Search for the cell housing the specified text and yield its (X, Y) center coordinate. 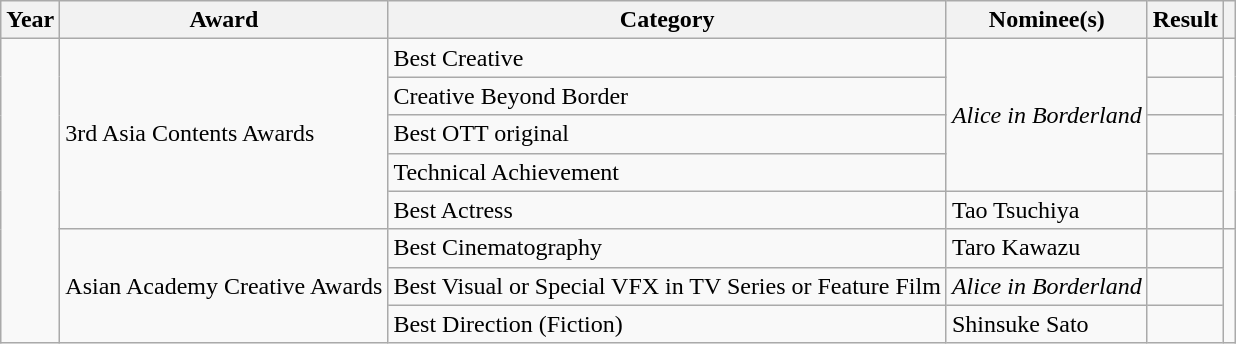
Result (1185, 20)
Shinsuke Sato (1046, 324)
Creative Beyond Border (667, 96)
Category (667, 20)
Tao Tsuchiya (1046, 210)
Best Cinematography (667, 248)
Award (224, 20)
Year (30, 20)
Best OTT original (667, 134)
Best Direction (Fiction) (667, 324)
3rd Asia Contents Awards (224, 134)
Nominee(s) (1046, 20)
Taro Kawazu (1046, 248)
Best Creative (667, 58)
Technical Achievement (667, 172)
Best Actress (667, 210)
Asian Academy Creative Awards (224, 286)
Best Visual or Special VFX in TV Series or Feature Film (667, 286)
